Pinpoint the cell where the given text exists, returning its [X, Y] midpoint coordinate. 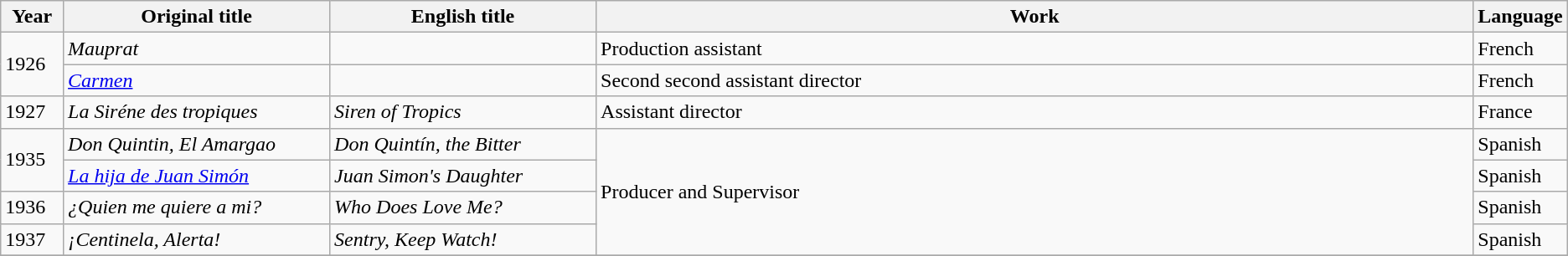
1935 [32, 160]
Assistant director [1035, 112]
Language [1520, 17]
Who Does Love Me? [463, 207]
La Siréne des tropiques [197, 112]
1927 [32, 112]
1936 [32, 207]
Sentry, Keep Watch! [463, 239]
Year [32, 17]
Don Quintin, El Amargao [197, 144]
Producer and Supervisor [1035, 192]
Don Quintín, the Bitter [463, 144]
Production assistant [1035, 49]
Mauprat [197, 49]
La hija de Juan Simón [197, 176]
Original title [197, 17]
¡Centinela, Alerta! [197, 239]
1937 [32, 239]
Work [1035, 17]
Juan Simon's Daughter [463, 176]
English title [463, 17]
¿Quien me quiere a mi? [197, 207]
France [1520, 112]
Second second assistant director [1035, 80]
1926 [32, 64]
Siren of Tropics [463, 112]
Carmen [197, 80]
